Find where the given text appears and provide that cell's center as (x, y) coordinate. 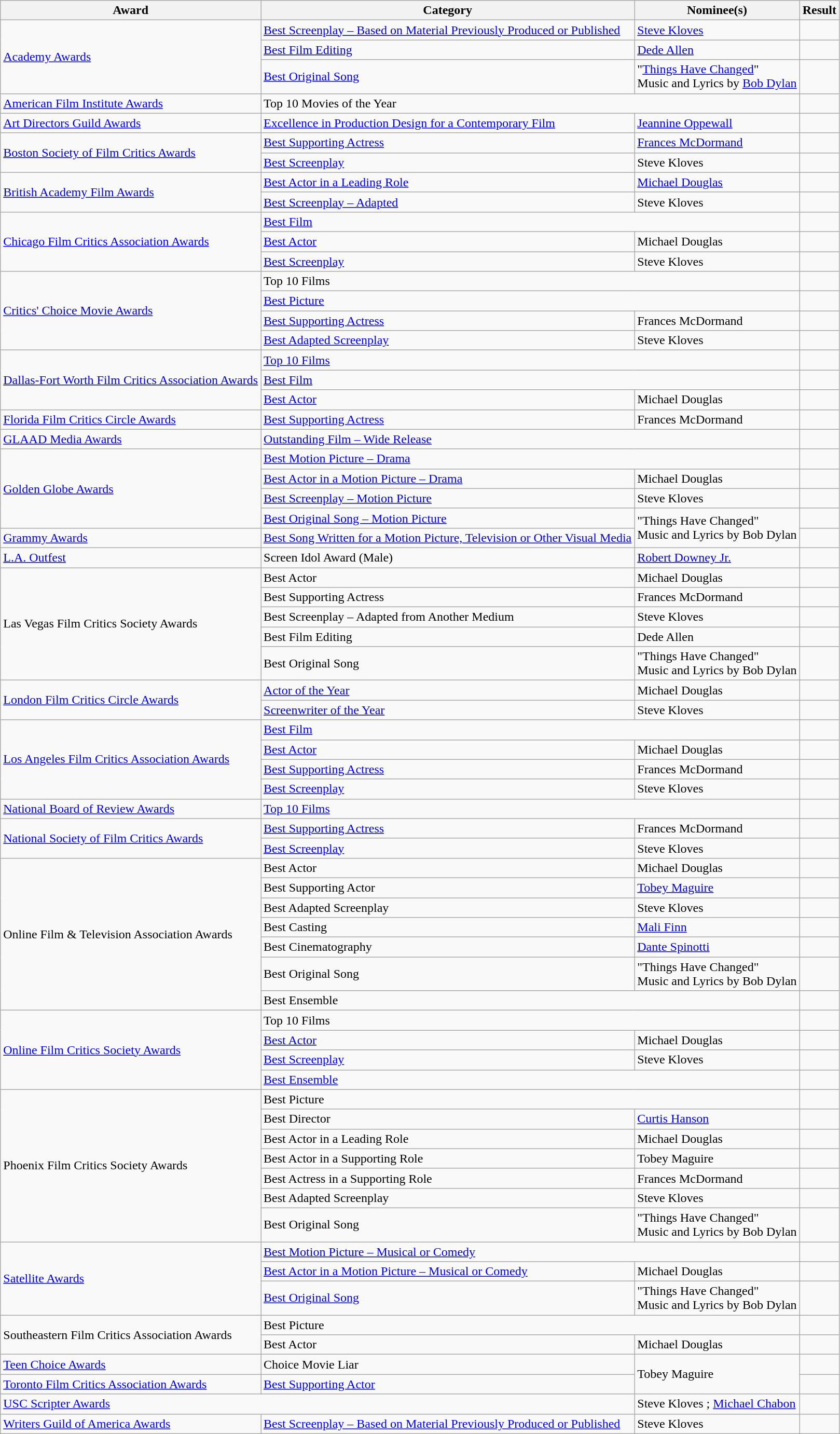
Best Motion Picture – Drama (530, 459)
Los Angeles Film Critics Association Awards (131, 759)
Outstanding Film – Wide Release (530, 439)
American Film Institute Awards (131, 103)
Toronto Film Critics Association Awards (131, 1384)
Nominee(s) (717, 10)
Actor of the Year (448, 690)
Award (131, 10)
Top 10 Movies of the Year (530, 103)
Satellite Awards (131, 1278)
Best Screenplay – Adapted (448, 202)
Best Screenplay – Adapted from Another Medium (448, 617)
Best Cinematography (448, 947)
Las Vegas Film Critics Society Awards (131, 624)
Teen Choice Awards (131, 1364)
Best Actor in a Motion Picture – Musical or Comedy (448, 1272)
USC Scripter Awards (318, 1404)
Best Actress in a Supporting Role (448, 1178)
Best Song Written for a Motion Picture, Television or Other Visual Media (448, 538)
Best Motion Picture – Musical or Comedy (530, 1251)
Best Actor in a Motion Picture – Drama (448, 479)
Screenwriter of the Year (448, 710)
Grammy Awards (131, 538)
L.A. Outfest (131, 557)
Boston Society of Film Critics Awards (131, 153)
Golden Globe Awards (131, 488)
Academy Awards (131, 57)
Choice Movie Liar (448, 1364)
Writers Guild of America Awards (131, 1424)
Art Directors Guild Awards (131, 123)
London Film Critics Circle Awards (131, 700)
National Board of Review Awards (131, 809)
Dante Spinotti (717, 947)
National Society of Film Critics Awards (131, 838)
Online Film Critics Society Awards (131, 1050)
Best Director (448, 1119)
Southeastern Film Critics Association Awards (131, 1335)
GLAAD Media Awards (131, 439)
Steve Kloves ; Michael Chabon (717, 1404)
Florida Film Critics Circle Awards (131, 419)
Best Casting (448, 927)
Phoenix Film Critics Society Awards (131, 1166)
Robert Downey Jr. (717, 557)
Chicago Film Critics Association Awards (131, 241)
Best Actor in a Supporting Role (448, 1158)
Jeannine Oppewall (717, 123)
Screen Idol Award (Male) (448, 557)
Category (448, 10)
Result (819, 10)
Best Original Song – Motion Picture (448, 518)
Best Screenplay – Motion Picture (448, 498)
Curtis Hanson (717, 1119)
British Academy Film Awards (131, 192)
Critics' Choice Movie Awards (131, 311)
Online Film & Television Association Awards (131, 934)
Excellence in Production Design for a Contemporary Film (448, 123)
Mali Finn (717, 927)
Dallas-Fort Worth Film Critics Association Awards (131, 380)
